Provide the (X, Y) coordinate of the cell's center where the given text is located.  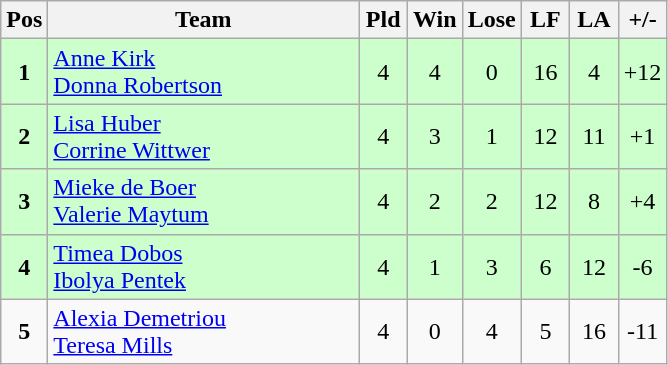
Team (204, 20)
+/- (642, 20)
Pos (24, 20)
-11 (642, 332)
8 (594, 202)
Timea Dobos Ibolya Pentek (204, 266)
Lose (492, 20)
LA (594, 20)
Alexia Demetriou Teresa Mills (204, 332)
6 (546, 266)
+12 (642, 72)
LF (546, 20)
11 (594, 136)
+1 (642, 136)
Lisa Huber Corrine Wittwer (204, 136)
Anne Kirk Donna Robertson (204, 72)
Mieke de Boer Valerie Maytum (204, 202)
+4 (642, 202)
Pld (384, 20)
-6 (642, 266)
Win (434, 20)
